Detect which cell encompasses the target text, then output its [X, Y] center coordinate. 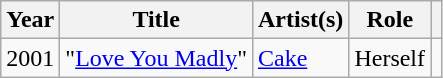
Herself [390, 58]
"Love You Madly" [156, 58]
Artist(s) [300, 20]
Cake [300, 58]
Year [30, 20]
Role [390, 20]
Title [156, 20]
2001 [30, 58]
